Output the [X, Y] coordinate of the center of the cell containing the given text.  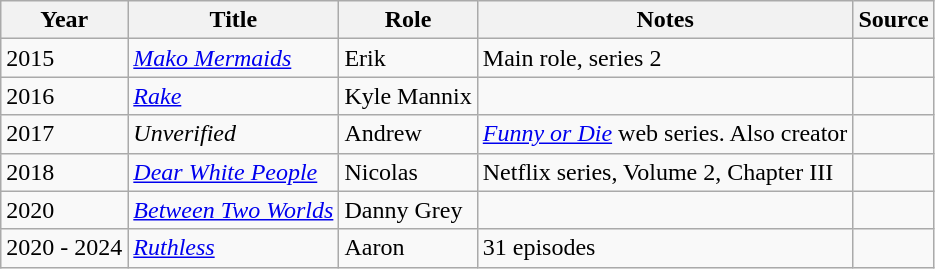
Main role, series 2 [665, 58]
Netflix series, Volume 2, Chapter III [665, 172]
Between Two Worlds [234, 210]
Mako Mermaids [234, 58]
Funny or Die web series. Also creator [665, 134]
Dear White People [234, 172]
Kyle Mannix [408, 96]
2016 [64, 96]
Title [234, 20]
31 episodes [665, 248]
Danny Grey [408, 210]
Source [894, 20]
2017 [64, 134]
Rake [234, 96]
2020 - 2024 [64, 248]
Unverified [234, 134]
Year [64, 20]
2015 [64, 58]
Ruthless [234, 248]
Andrew [408, 134]
Notes [665, 20]
Nicolas [408, 172]
Aaron [408, 248]
2020 [64, 210]
Erik [408, 58]
2018 [64, 172]
Role [408, 20]
